Search for the cell housing the specified text and yield its [X, Y] center coordinate. 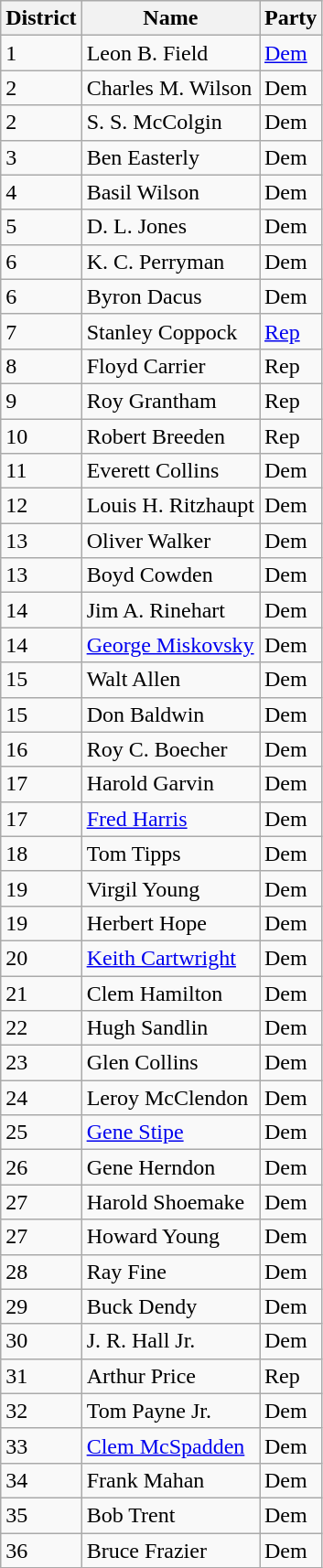
Gene Herndon [170, 1167]
32 [41, 1411]
Tom Tipps [170, 854]
Hugh Sandlin [170, 1028]
Party [291, 18]
33 [41, 1445]
Frank Mahan [170, 1480]
Ray Fine [170, 1272]
Keith Cartwright [170, 958]
Stanley Coppock [170, 331]
5 [41, 227]
3 [41, 157]
35 [41, 1515]
George Miskovsky [170, 645]
22 [41, 1028]
Leon B. Field [170, 53]
Byron Dacus [170, 296]
Don Baldwin [170, 714]
Boyd Cowden [170, 575]
Louis H. Ritzhaupt [170, 506]
J. R. Hall Jr. [170, 1341]
26 [41, 1167]
7 [41, 331]
Harold Shoemake [170, 1202]
Basil Wilson [170, 192]
Bob Trent [170, 1515]
30 [41, 1341]
34 [41, 1480]
18 [41, 854]
Buck Dendy [170, 1306]
20 [41, 958]
9 [41, 401]
25 [41, 1133]
Name [170, 18]
23 [41, 1063]
Ben Easterly [170, 157]
District [41, 18]
Harold Garvin [170, 784]
Tom Payne Jr. [170, 1411]
Jim A. Rinehart [170, 610]
Roy Grantham [170, 401]
Charles M. Wilson [170, 88]
Herbert Hope [170, 923]
K. C. Perryman [170, 262]
D. L. Jones [170, 227]
Walt Allen [170, 680]
10 [41, 436]
16 [41, 749]
31 [41, 1376]
Glen Collins [170, 1063]
Oliver Walker [170, 541]
21 [41, 993]
4 [41, 192]
Floyd Carrier [170, 366]
11 [41, 471]
Everett Collins [170, 471]
8 [41, 366]
Fred Harris [170, 819]
24 [41, 1098]
Leroy McClendon [170, 1098]
Roy C. Boecher [170, 749]
29 [41, 1306]
Virgil Young [170, 888]
1 [41, 53]
Arthur Price [170, 1376]
28 [41, 1272]
Clem McSpadden [170, 1445]
36 [41, 1551]
Robert Breeden [170, 436]
S. S. McColgin [170, 123]
Clem Hamilton [170, 993]
Gene Stipe [170, 1133]
12 [41, 506]
Bruce Frazier [170, 1551]
Howard Young [170, 1237]
